Locate the cell with the specified text and output its (x, y) center coordinate. 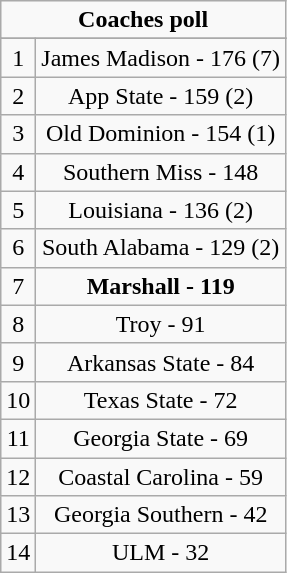
Marshall - 119 (161, 286)
14 (18, 553)
Southern Miss - 148 (161, 172)
James Madison - 176 (7) (161, 58)
Coaches poll (144, 20)
9 (18, 362)
ULM - 32 (161, 553)
Old Dominion - 154 (1) (161, 134)
10 (18, 400)
Texas State - 72 (161, 400)
6 (18, 248)
Arkansas State - 84 (161, 362)
Georgia State - 69 (161, 438)
Coastal Carolina - 59 (161, 477)
Troy - 91 (161, 324)
Georgia Southern - 42 (161, 515)
8 (18, 324)
11 (18, 438)
App State - 159 (2) (161, 96)
7 (18, 286)
12 (18, 477)
Louisiana - 136 (2) (161, 210)
5 (18, 210)
4 (18, 172)
2 (18, 96)
1 (18, 58)
South Alabama - 129 (2) (161, 248)
13 (18, 515)
3 (18, 134)
